Extract the (X, Y) coordinate from the center of the cell holding the provided text.  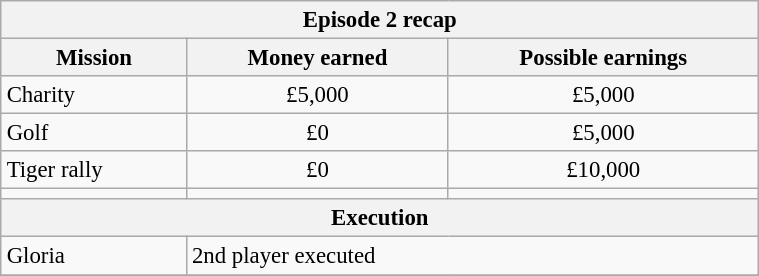
Possible earnings (603, 57)
Execution (380, 218)
Money earned (318, 57)
Charity (94, 95)
Golf (94, 133)
2nd player executed (473, 256)
Episode 2 recap (380, 20)
Tiger rally (94, 170)
Gloria (94, 256)
Mission (94, 57)
£10,000 (603, 170)
